Return the (x, y) coordinate for the center point of the cell that contains the specified text.  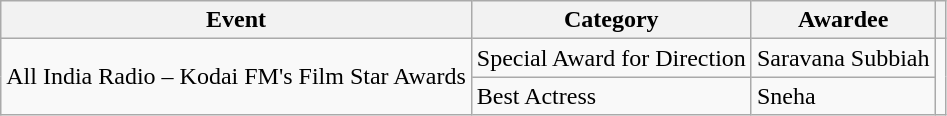
Event (236, 20)
Special Award for Direction (611, 58)
Best Actress (611, 96)
All India Radio – Kodai FM's Film Star Awards (236, 77)
Saravana Subbiah (843, 58)
Sneha (843, 96)
Awardee (843, 20)
Category (611, 20)
